Detect which cell encompasses the target text, then output its [x, y] center coordinate. 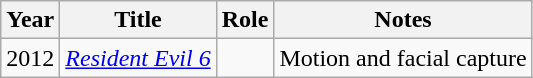
Year [30, 20]
Motion and facial capture [403, 58]
Role [245, 20]
Notes [403, 20]
2012 [30, 58]
Resident Evil 6 [138, 58]
Title [138, 20]
